For the text-containing cell, return its midpoint in (X, Y) coordinate format. 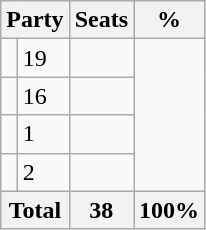
Total (35, 210)
% (170, 20)
19 (43, 58)
2 (43, 172)
Party (35, 20)
100% (170, 210)
16 (43, 96)
Seats (101, 20)
38 (101, 210)
1 (43, 134)
